Return [X, Y] of the center of cell containing provided text 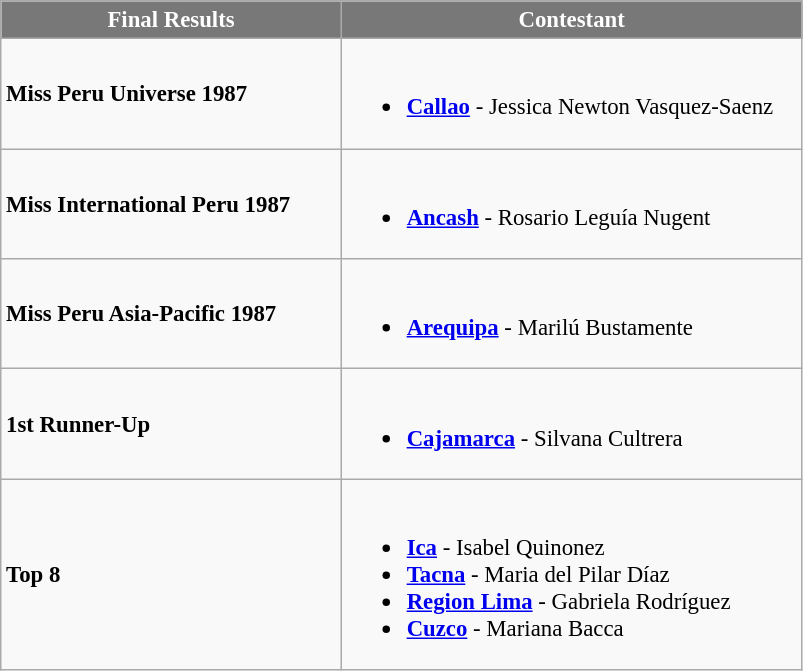
Cajamarca - Silvana Cultrera [572, 424]
Ica - Isabel Quinonez Tacna - Maria del Pilar Díaz Region Lima - Gabriela Rodríguez Cuzco - Mariana Bacca [572, 574]
Final Results [172, 20]
Miss International Peru 1987 [172, 204]
Miss Peru Asia-Pacific 1987 [172, 314]
Contestant [572, 20]
1st Runner-Up [172, 424]
Miss Peru Universe 1987 [172, 94]
Callao - Jessica Newton Vasquez-Saenz [572, 94]
Top 8 [172, 574]
Ancash - Rosario Leguía Nugent [572, 204]
Arequipa - Marilú Bustamente [572, 314]
